From the cell containing the given text, extract its center point as [x, y] coordinate. 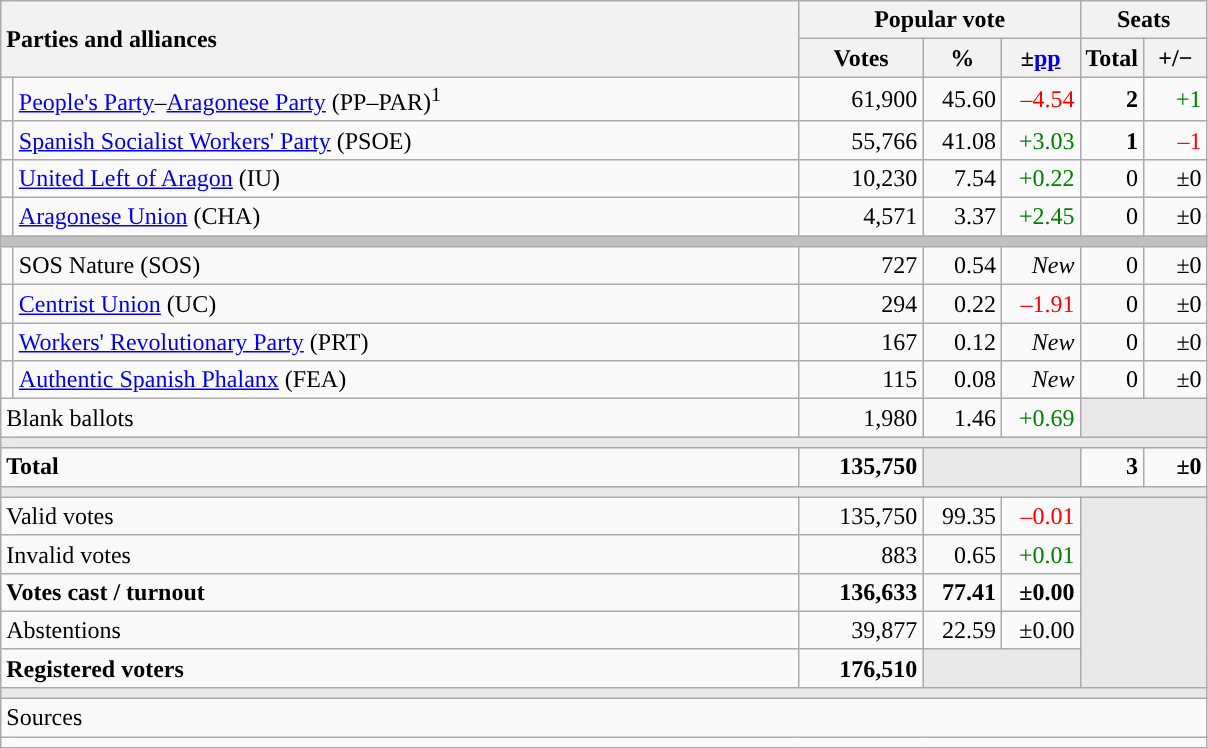
SOS Nature (SOS) [406, 266]
Authentic Spanish Phalanx (FEA) [406, 380]
People's Party–Aragonese Party (PP–PAR)1 [406, 100]
Registered voters [400, 668]
Aragonese Union (CHA) [406, 217]
0.65 [962, 554]
115 [861, 380]
61,900 [861, 100]
Abstentions [400, 630]
1 [1112, 140]
294 [861, 304]
4,571 [861, 217]
3.37 [962, 217]
3 [1112, 467]
883 [861, 554]
–4.54 [1040, 100]
99.35 [962, 516]
167 [861, 342]
39,877 [861, 630]
+0.22 [1040, 178]
2 [1112, 100]
Parties and alliances [400, 39]
22.59 [962, 630]
Popular vote [940, 20]
Valid votes [400, 516]
+1 [1176, 100]
+/− [1176, 58]
+0.01 [1040, 554]
Sources [604, 718]
+3.03 [1040, 140]
55,766 [861, 140]
10,230 [861, 178]
1,980 [861, 418]
Votes cast / turnout [400, 592]
Spanish Socialist Workers' Party (PSOE) [406, 140]
Workers' Revolutionary Party (PRT) [406, 342]
0.08 [962, 380]
+2.45 [1040, 217]
45.60 [962, 100]
136,633 [861, 592]
% [962, 58]
41.08 [962, 140]
1.46 [962, 418]
–1 [1176, 140]
–1.91 [1040, 304]
Invalid votes [400, 554]
Seats [1144, 20]
77.41 [962, 592]
+0.69 [1040, 418]
0.54 [962, 266]
±pp [1040, 58]
176,510 [861, 668]
0.12 [962, 342]
Centrist Union (UC) [406, 304]
0.22 [962, 304]
–0.01 [1040, 516]
Votes [861, 58]
Blank ballots [400, 418]
7.54 [962, 178]
United Left of Aragon (IU) [406, 178]
727 [861, 266]
